Detect which cell encompasses the target text, then output its [X, Y] center coordinate. 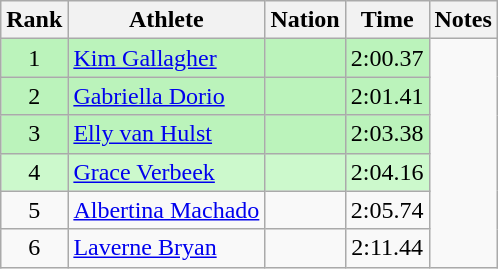
Kim Gallagher [166, 58]
6 [34, 248]
Elly van Hulst [166, 134]
2:11.44 [387, 248]
2 [34, 96]
2:03.38 [387, 134]
2:00.37 [387, 58]
2:04.16 [387, 172]
Athlete [166, 20]
1 [34, 58]
3 [34, 134]
Gabriella Dorio [166, 96]
4 [34, 172]
Laverne Bryan [166, 248]
Rank [34, 20]
Time [387, 20]
Notes [463, 20]
Albertina Machado [166, 210]
Nation [305, 20]
Grace Verbeek [166, 172]
5 [34, 210]
2:01.41 [387, 96]
2:05.74 [387, 210]
